Detect which cell encompasses the target text, then output its (x, y) center coordinate. 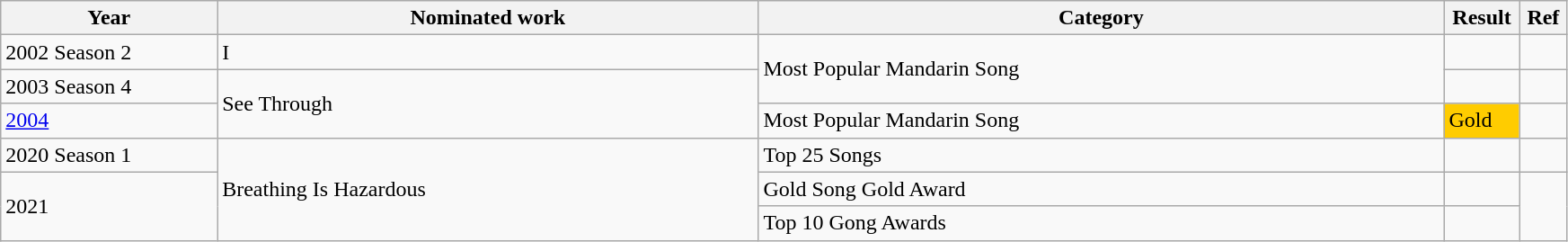
Category (1102, 18)
See Through (488, 103)
2003 Season 4 (110, 86)
Year (110, 18)
Ref (1543, 18)
Gold (1482, 121)
Gold Song Gold Award (1102, 189)
Breathing Is Hazardous (488, 189)
Top 10 Gong Awards (1102, 223)
Result (1482, 18)
Nominated work (488, 18)
I (488, 52)
2020 Season 1 (110, 155)
2002 Season 2 (110, 52)
Top 25 Songs (1102, 155)
2021 (110, 206)
2004 (110, 121)
